Extract the [x, y] coordinate from the center of the cell holding the provided text.  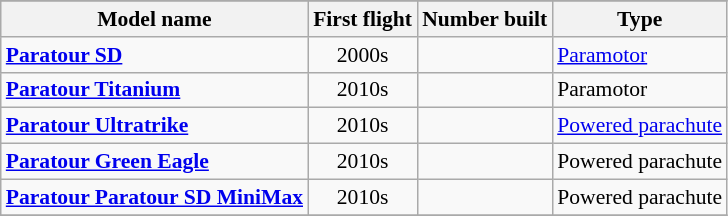
Paratour Ultratrike [154, 126]
First flight [362, 19]
Model name [154, 19]
Paratour Titanium [154, 90]
Paratour SD [154, 55]
Paratour Paratour SD MiniMax [154, 197]
Number built [484, 19]
Type [640, 19]
Paratour Green Eagle [154, 162]
2000s [362, 55]
